Scan for the cell matching the given text and deliver its [X, Y] coordinate at center. 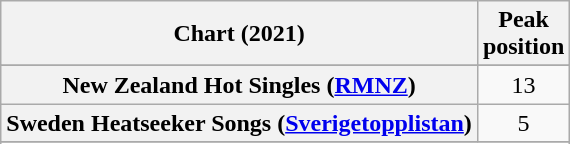
13 [523, 85]
Sweden Heatseeker Songs (Sverigetopplistan) [240, 123]
Chart (2021) [240, 34]
New Zealand Hot Singles (RMNZ) [240, 85]
Peakposition [523, 34]
5 [523, 123]
